Locate the cell with the specified text and output its [x, y] center coordinate. 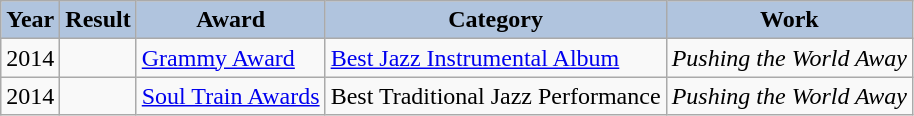
Work [789, 20]
Grammy Award [230, 58]
Best Jazz Instrumental Album [496, 58]
Category [496, 20]
Year [30, 20]
Best Traditional Jazz Performance [496, 96]
Soul Train Awards [230, 96]
Award [230, 20]
Result [98, 20]
